Detect which cell encompasses the target text, then output its (X, Y) center coordinate. 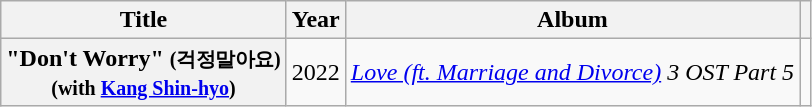
Love (ft. Marriage and Divorce) 3 OST Part 5 (572, 72)
Title (144, 20)
2022 (316, 72)
"Don't Worry" (걱정말아요)(with Kang Shin-hyo) (144, 72)
Album (572, 20)
Year (316, 20)
